Locate the cell with the specified text and output its [x, y] center coordinate. 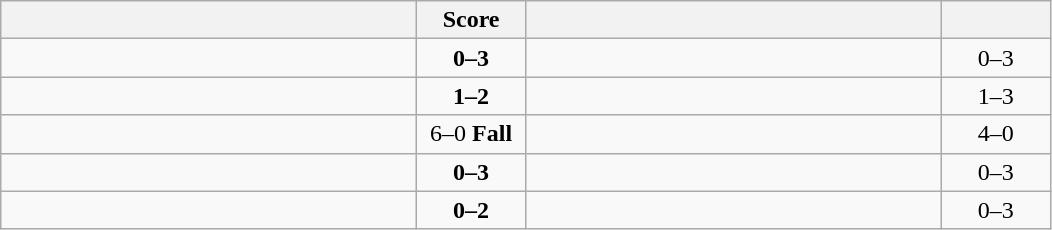
4–0 [996, 134]
1–2 [472, 96]
0–2 [472, 210]
1–3 [996, 96]
Score [472, 20]
6–0 Fall [472, 134]
